Identify which cell holds the provided text, then report its (x, y) central coordinate. 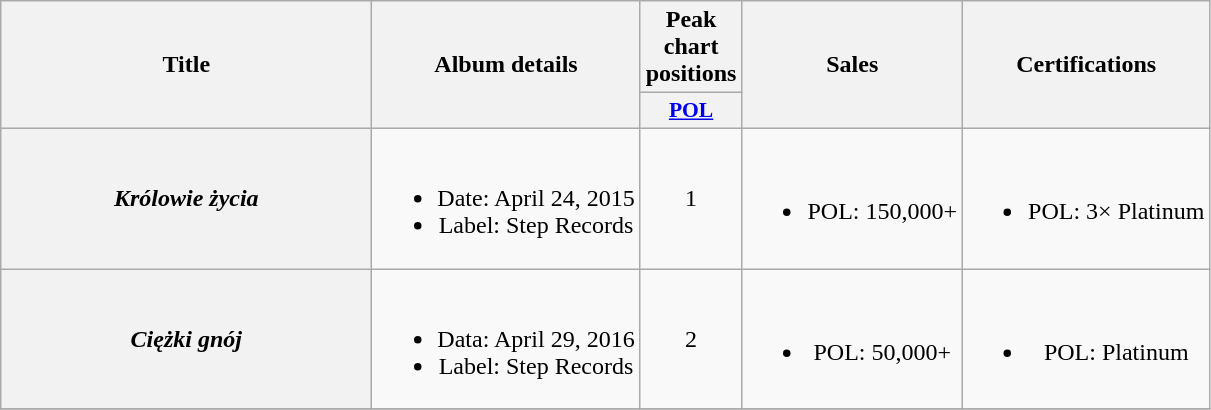
POL: 150,000+ (852, 198)
2 (691, 338)
Date: April 24, 2015Label: Step Records (506, 198)
Title (186, 65)
Królowie życia (186, 198)
Data: April 29, 2016Label: Step Records (506, 338)
POL: 50,000+ (852, 338)
Album details (506, 65)
1 (691, 198)
POL: 3× Platinum (1086, 198)
Sales (852, 65)
Certifications (1086, 65)
Ciężki gnój (186, 338)
POL (691, 111)
POL: Platinum (1086, 338)
Peak chart positions (691, 47)
